Locate the cell with the specified text and output its [X, Y] center coordinate. 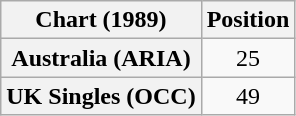
49 [248, 96]
25 [248, 58]
Chart (1989) [101, 20]
Position [248, 20]
Australia (ARIA) [101, 58]
UK Singles (OCC) [101, 96]
